Output the (x, y) coordinate of the center of the cell containing the given text.  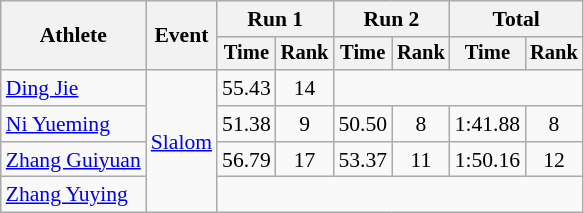
Event (182, 36)
53.37 (362, 160)
11 (421, 160)
Total (516, 19)
9 (305, 124)
Slalom (182, 141)
Zhang Yuying (74, 195)
Athlete (74, 36)
1:41.88 (488, 124)
55.43 (246, 88)
Run 2 (391, 19)
56.79 (246, 160)
50.50 (362, 124)
1:50.16 (488, 160)
Ni Yueming (74, 124)
Run 1 (275, 19)
14 (305, 88)
12 (554, 160)
Ding Jie (74, 88)
Zhang Guiyuan (74, 160)
17 (305, 160)
51.38 (246, 124)
